Extract the (X, Y) coordinate from the center of the cell holding the provided text.  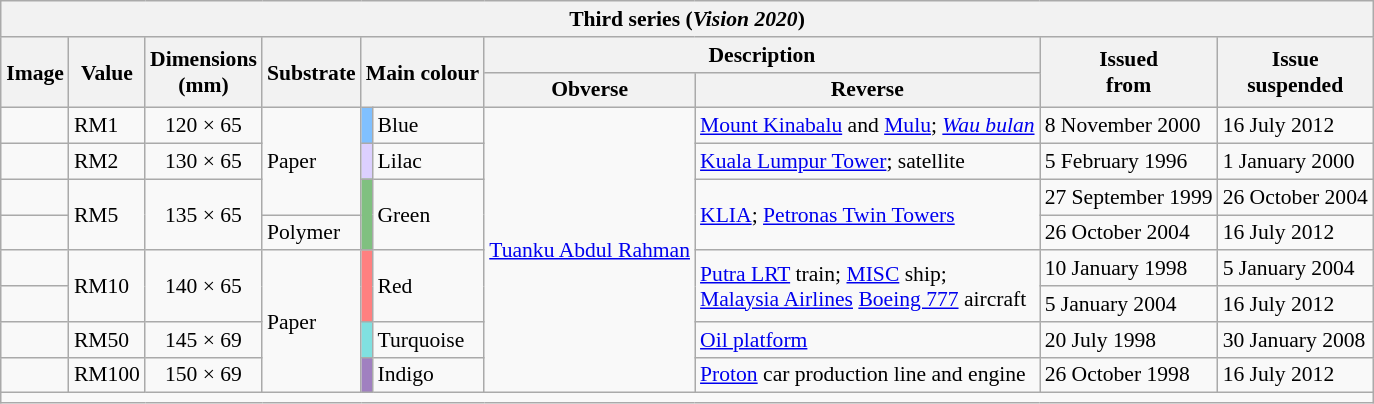
Putra LRT train; MISC ship;Malaysia Airlines Boeing 777 aircraft (868, 286)
20 July 1998 (1129, 339)
Dimensions(mm) (204, 72)
Issuedfrom (1129, 72)
8 November 2000 (1129, 126)
Kuala Lumpur Tower; satellite (868, 161)
120 × 65 (204, 126)
Obverse (590, 90)
Mount Kinabalu and Mulu; Wau bulan (868, 126)
RM100 (107, 375)
Polymer (312, 232)
Tuanku Abdul Rahman (590, 250)
26 October 1998 (1129, 375)
RM2 (107, 161)
130 × 65 (204, 161)
Issuesuspended (1296, 72)
KLIA; Petronas Twin Towers (868, 214)
RM10 (107, 286)
Reverse (868, 90)
140 × 65 (204, 286)
30 January 2008 (1296, 339)
5 February 1996 (1129, 161)
RM1 (107, 126)
Image (35, 72)
135 × 65 (204, 214)
1 January 2000 (1296, 161)
Proton car production line and engine (868, 375)
Oil platform (868, 339)
Substrate (312, 72)
Main colour (422, 72)
Turquoise (428, 339)
Indigo (428, 375)
Third series (Vision 2020) (687, 19)
RM5 (107, 214)
Green (428, 214)
Lilac (428, 161)
10 January 1998 (1129, 268)
Red (428, 286)
Blue (428, 126)
Value (107, 72)
RM50 (107, 339)
145 × 69 (204, 339)
150 × 69 (204, 375)
27 September 1999 (1129, 197)
Description (762, 54)
